Return the (X, Y) coordinate for the center point of the cell that contains the specified text.  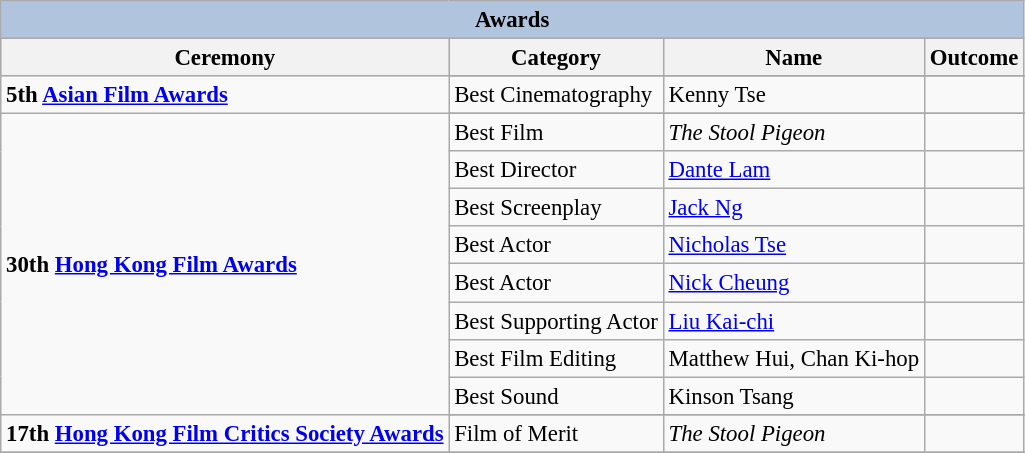
Best Screenplay (556, 208)
Outcome (974, 58)
Best Sound (556, 396)
Best Film (556, 133)
Liu Kai-chi (794, 321)
Nick Cheung (794, 283)
Jack Ng (794, 208)
Best Supporting Actor (556, 321)
17th Hong Kong Film Critics Society Awards (225, 433)
Kinson Tsang (794, 396)
Ceremony (225, 58)
Best Film Editing (556, 358)
Name (794, 58)
Kenny Tse (794, 95)
Dante Lam (794, 170)
Matthew Hui, Chan Ki-hop (794, 358)
5th Asian Film Awards (225, 95)
Best Director (556, 170)
Category (556, 58)
Awards (512, 20)
Film of Merit (556, 433)
Best Cinematography (556, 95)
30th Hong Kong Film Awards (225, 264)
Nicholas Tse (794, 245)
